Scan for the cell matching the given text and deliver its [X, Y] coordinate at center. 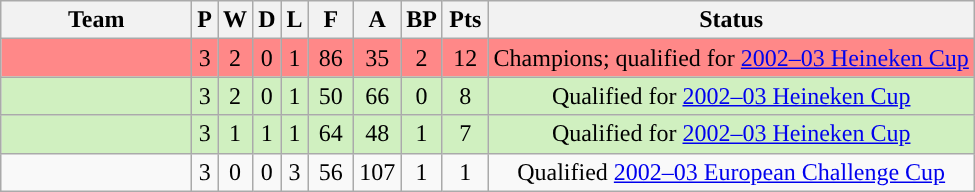
7 [465, 134]
66 [378, 96]
F [331, 20]
Status [731, 20]
Champions; qualified for 2002–03 Heineken Cup [731, 58]
50 [331, 96]
86 [331, 58]
P [205, 20]
A [378, 20]
Team [96, 20]
L [294, 20]
W [236, 20]
56 [331, 172]
8 [465, 96]
35 [378, 58]
Qualified 2002–03 European Challenge Cup [731, 172]
107 [378, 172]
48 [378, 134]
64 [331, 134]
Pts [465, 20]
D [267, 20]
12 [465, 58]
BP [422, 20]
